For the text-containing cell, return its midpoint in (x, y) coordinate format. 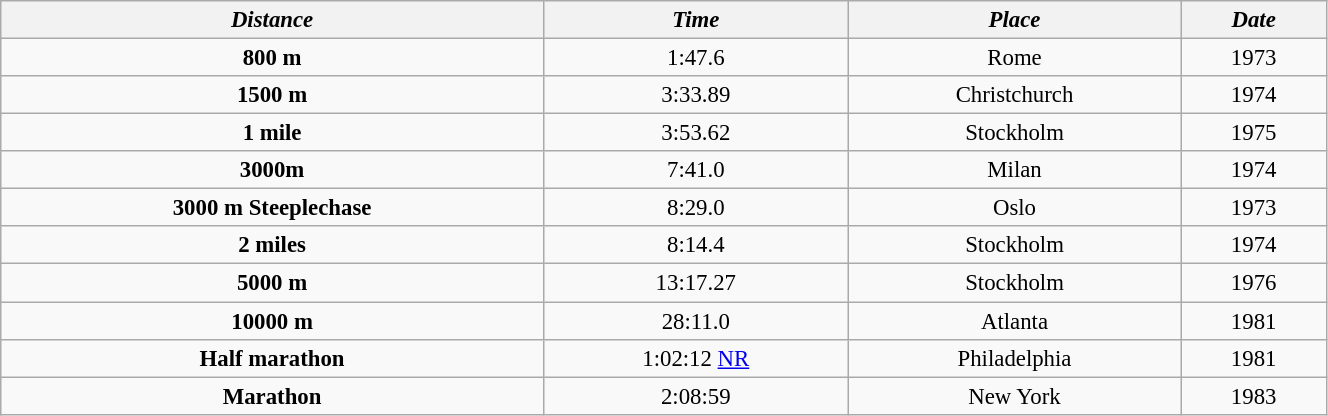
1:47.6 (696, 58)
3:53.62 (696, 133)
1976 (1254, 283)
8:29.0 (696, 208)
7:41.0 (696, 170)
1500 m (272, 95)
Half marathon (272, 358)
3:33.89 (696, 95)
1975 (1254, 133)
Rome (1014, 58)
Milan (1014, 170)
Marathon (272, 396)
13:17.27 (696, 283)
Atlanta (1014, 321)
2 miles (272, 245)
3000 m Steeplechase (272, 208)
8:14.4 (696, 245)
1983 (1254, 396)
Date (1254, 20)
2:08:59 (696, 396)
Christchurch (1014, 95)
5000 m (272, 283)
10000 m (272, 321)
New York (1014, 396)
Distance (272, 20)
3000m (272, 170)
Oslo (1014, 208)
Time (696, 20)
Place (1014, 20)
800 m (272, 58)
Philadelphia (1014, 358)
1 mile (272, 133)
28:11.0 (696, 321)
1:02:12 NR (696, 358)
